From the cell containing the given text, extract its center point as [x, y] coordinate. 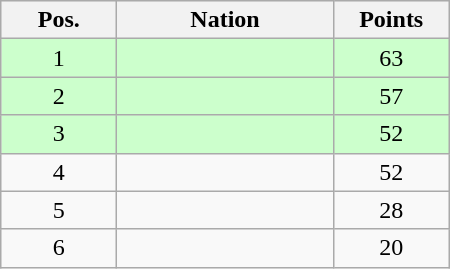
1 [59, 58]
Pos. [59, 20]
Nation [225, 20]
6 [59, 248]
3 [59, 134]
20 [391, 248]
2 [59, 96]
Points [391, 20]
4 [59, 172]
28 [391, 210]
5 [59, 210]
63 [391, 58]
57 [391, 96]
